For the text-containing cell, return its midpoint in [x, y] coordinate format. 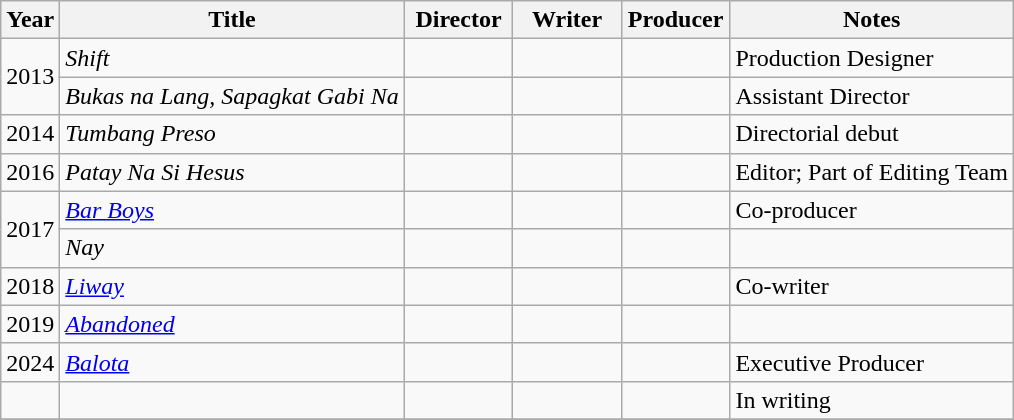
Bar Boys [232, 210]
In writing [872, 400]
Tumbang Preso [232, 134]
Notes [872, 20]
Producer [676, 20]
2013 [30, 77]
2014 [30, 134]
Production Designer [872, 58]
Year [30, 20]
Nay [232, 248]
Co-writer [872, 286]
Director [458, 20]
2024 [30, 362]
Executive Producer [872, 362]
2016 [30, 172]
Bukas na Lang, Sapagkat Gabi Na [232, 96]
Co-producer [872, 210]
Directorial debut [872, 134]
Title [232, 20]
Writer [568, 20]
2018 [30, 286]
Patay Na Si Hesus [232, 172]
Liway [232, 286]
Balota [232, 362]
Assistant Director [872, 96]
2017 [30, 229]
Abandoned [232, 324]
Shift [232, 58]
Editor; Part of Editing Team [872, 172]
2019 [30, 324]
